For the text-containing cell, return its midpoint in (X, Y) coordinate format. 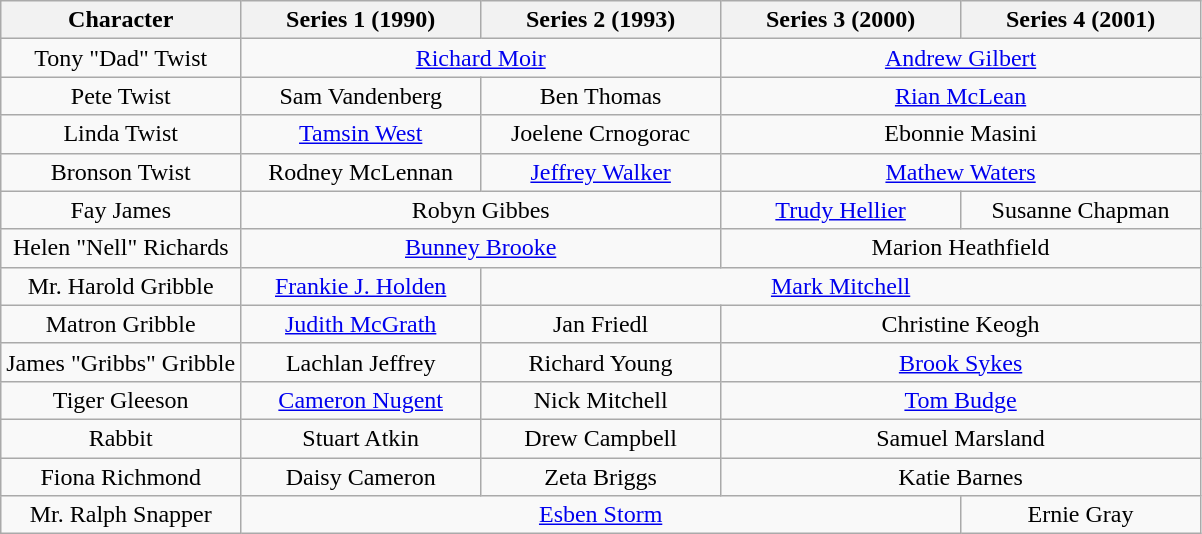
Christine Keogh (961, 324)
Cameron Nugent (361, 400)
James "Gribbs" Gribble (121, 362)
Series 1 (1990) (361, 20)
Linda Twist (121, 134)
Tiger Gleeson (121, 400)
Katie Barnes (961, 477)
Nick Mitchell (601, 400)
Mr. Harold Gribble (121, 286)
Tony "Dad" Twist (121, 58)
Jan Friedl (601, 324)
Joelene Crnogorac (601, 134)
Pete Twist (121, 96)
Matron Gribble (121, 324)
Richard Young (601, 362)
Susanne Chapman (1081, 210)
Bunney Brooke (481, 248)
Mark Mitchell (841, 286)
Stuart Atkin (361, 438)
Bronson Twist (121, 172)
Lachlan Jeffrey (361, 362)
Drew Campbell (601, 438)
Tom Budge (961, 400)
Rodney McLennan (361, 172)
Judith McGrath (361, 324)
Samuel Marsland (961, 438)
Zeta Briggs (601, 477)
Fiona Richmond (121, 477)
Esben Storm (601, 515)
Series 2 (1993) (601, 20)
Ebonnie Masini (961, 134)
Andrew Gilbert (961, 58)
Series 4 (2001) (1081, 20)
Series 3 (2000) (841, 20)
Rian McLean (961, 96)
Fay James (121, 210)
Brook Sykes (961, 362)
Character (121, 20)
Richard Moir (481, 58)
Trudy Hellier (841, 210)
Frankie J. Holden (361, 286)
Helen "Nell" Richards (121, 248)
Mr. Ralph Snapper (121, 515)
Tamsin West (361, 134)
Robyn Gibbes (481, 210)
Ben Thomas (601, 96)
Ernie Gray (1081, 515)
Daisy Cameron (361, 477)
Mathew Waters (961, 172)
Sam Vandenberg (361, 96)
Rabbit (121, 438)
Marion Heathfield (961, 248)
Jeffrey Walker (601, 172)
